Detect which cell encompasses the target text, then output its [X, Y] center coordinate. 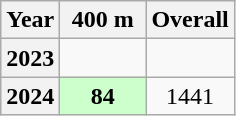
2023 [30, 58]
400 m [103, 20]
2024 [30, 96]
1441 [190, 96]
84 [103, 96]
Year [30, 20]
Overall [190, 20]
